Provide the [x, y] coordinate of the cell's center where the given text is located.  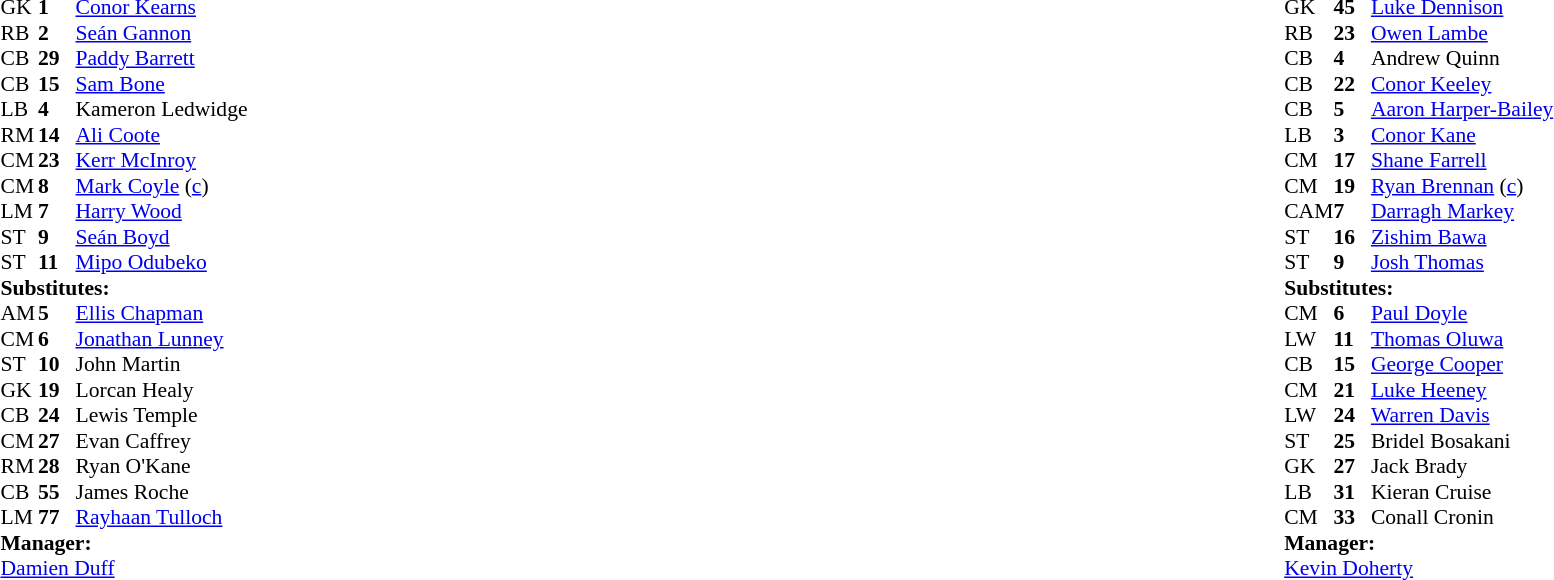
Mipo Odubeko [162, 263]
28 [57, 467]
2 [57, 33]
Thomas Oluwa [1462, 339]
Bridel Bosakani [1462, 441]
Conor Keeley [1462, 84]
22 [1352, 84]
Ryan Brennan (c) [1462, 186]
55 [57, 492]
Kieran Cruise [1462, 492]
Ryan O'Kane [162, 467]
Luke Heeney [1462, 390]
John Martin [162, 365]
Sam Bone [162, 84]
Shane Farrell [1462, 161]
CAM [1308, 211]
3 [1352, 135]
Darragh Markey [1462, 211]
James Roche [162, 492]
Josh Thomas [1462, 263]
Kerr McInroy [162, 161]
29 [57, 59]
77 [57, 517]
Conall Cronin [1462, 517]
31 [1352, 492]
Paddy Barrett [162, 59]
Harry Wood [162, 211]
Owen Lambe [1462, 33]
25 [1352, 441]
17 [1352, 161]
Jack Brady [1462, 467]
33 [1352, 517]
Seán Boyd [162, 237]
21 [1352, 390]
Seán Gannon [162, 33]
Ellis Chapman [162, 313]
AM [19, 313]
Conor Kane [1462, 135]
Aaron Harper-Bailey [1462, 109]
George Cooper [1462, 365]
Warren Davis [1462, 415]
Rayhaan Tulloch [162, 517]
16 [1352, 237]
Jonathan Lunney [162, 339]
Kameron Ledwidge [162, 109]
Lewis Temple [162, 415]
14 [57, 135]
8 [57, 186]
Zishim Bawa [1462, 237]
Ali Coote [162, 135]
Evan Caffrey [162, 441]
Lorcan Healy [162, 390]
Andrew Quinn [1462, 59]
Paul Doyle [1462, 313]
Mark Coyle (c) [162, 186]
10 [57, 365]
